Provide the (x, y) coordinate of the cell's center where the given text is located.  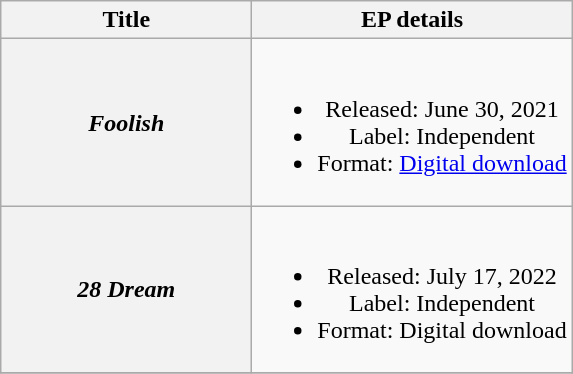
28 Dream (126, 290)
Title (126, 20)
Released: July 17, 2022Label: IndependentFormat: Digital download (412, 290)
EP details (412, 20)
Foolish (126, 122)
Released: June 30, 2021Label: IndependentFormat: Digital download (412, 122)
